Extract the [X, Y] coordinate from the center of the cell holding the provided text.  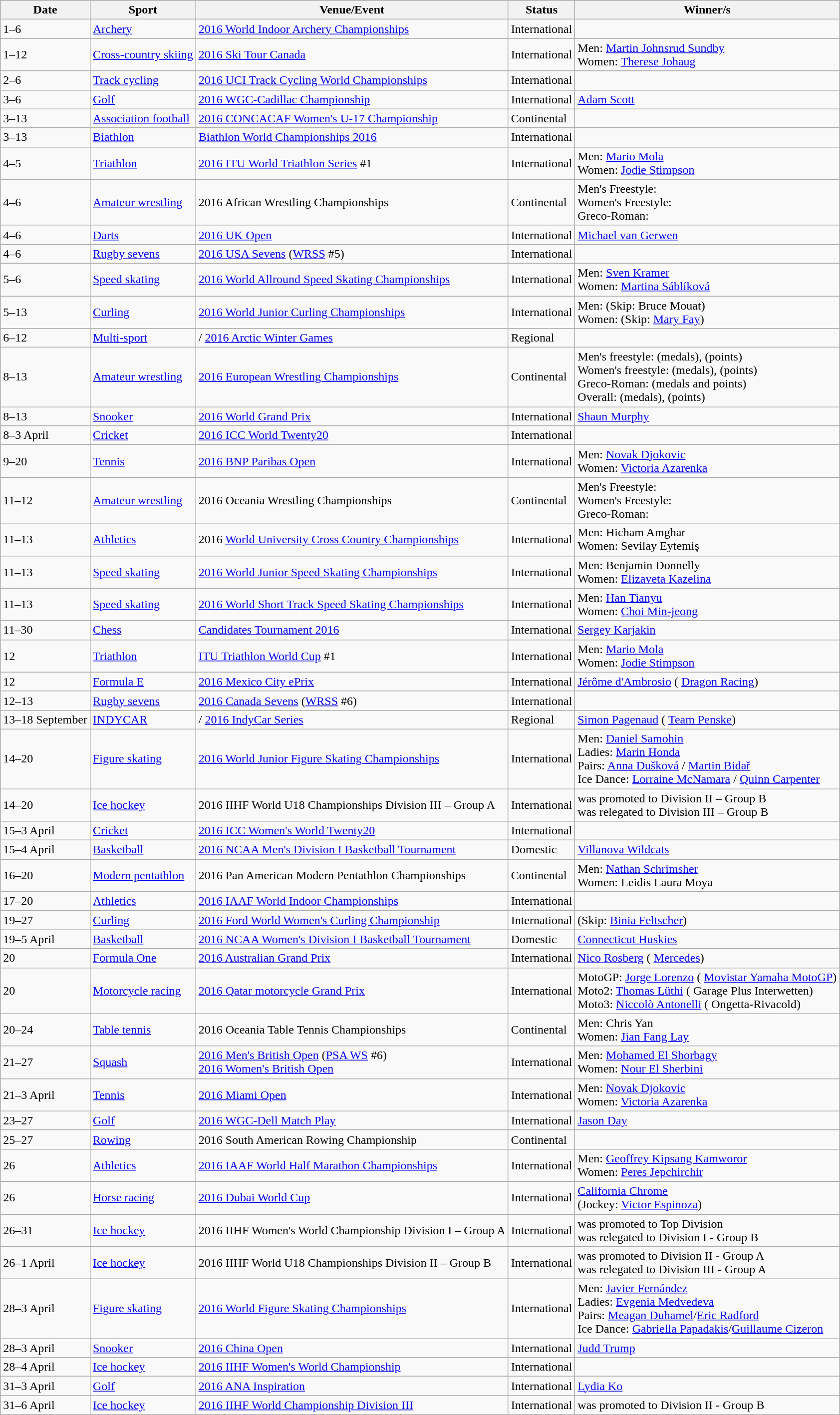
2016 IIHF World U18 Championships Division III – Group A [352, 805]
21–27 [45, 1062]
Lydia Ko [707, 1386]
2016 Canada Sevens (WRSS #6) [352, 701]
2016 ANA Inspiration [352, 1386]
Darts [143, 235]
Rowing [143, 1139]
13–18 September [45, 719]
2016 European Wrestling Championships [352, 377]
2016 South American Rowing Championship [352, 1139]
2016 IAAF World Half Marathon Championships [352, 1165]
2–6 [45, 80]
California Chrome(Jockey: Victor Espinoza) [707, 1197]
INDYCAR [143, 719]
2016 Miami Open [352, 1094]
2016 WGC-Cadillac Championship [352, 99]
2016 ICC World Twenty20 [352, 435]
Men: Daniel SamohinLadies: Marin HondaPairs: Anna Dušková / Martin BidařIce Dance: Lorraine McNamara / Quinn Carpenter [707, 759]
2016 World University Cross Country Championships [352, 539]
Formula E [143, 682]
2016 Ford World Women's Curling Championship [352, 920]
Chess [143, 630]
5–6 [45, 280]
Nico Rosberg ( Mercedes) [707, 958]
2016 Australian Grand Prix [352, 958]
Biathlon World Championships 2016 [352, 137]
2016 NCAA Men's Division I Basketball Tournament [352, 850]
Villanova Wildcats [707, 850]
23–27 [45, 1120]
2016 China Open [352, 1348]
2016 African Wrestling Championships [352, 202]
Modern pentathlon [143, 876]
Winner/s [707, 10]
2016 IAAF World Indoor Championships [352, 901]
2016 World Junior Figure Skating Championships [352, 759]
9–20 [45, 461]
12–13 [45, 701]
Date [45, 10]
ITU Triathlon World Cup #1 [352, 656]
Motorcycle racing [143, 991]
Shaun Murphy [707, 416]
MotoGP: Jorge Lorenzo ( Movistar Yamaha MotoGP)Moto2: Thomas Lüthi ( Garage Plus Interwetten)Moto3: Niccolò Antonelli ( Ongetta-Rivacold) [707, 991]
Connecticut Huskies [707, 939]
was promoted to Top Division was relegated to Division I - Group B [707, 1230]
1–6 [45, 29]
8–3 April [45, 435]
19–27 [45, 920]
2016 Men's British Open (PSA WS #6) 2016 Women's British Open [352, 1062]
2016 UCI Track Cycling World Championships [352, 80]
Sport [143, 10]
Track cycling [143, 80]
2016 IIHF Women's World Championship Division I – Group A [352, 1230]
Adam Scott [707, 99]
2016 Dubai World Cup [352, 1197]
Men: Sven KramerWomen: Martina Sáblíková [707, 280]
Table tennis [143, 1030]
5–13 [45, 312]
(Skip: Binia Feltscher) [707, 920]
2016 CONCACAF Women's U-17 Championship [352, 118]
21–3 April [45, 1094]
2016 Mexico City ePrix [352, 682]
2016 World Figure Skating Championships [352, 1309]
31–6 April [45, 1405]
11–30 [45, 630]
Sergey Karjakin [707, 630]
2016 WGC-Dell Match Play [352, 1120]
17–20 [45, 901]
/ 2016 IndyCar Series [352, 719]
Men: Hicham AmgharWomen: Sevilay Eytemiş [707, 539]
Jérôme d'Ambrosio ( Dragon Racing) [707, 682]
2016 World Junior Speed Skating Championships [352, 572]
Men's freestyle: (medals), (points)Women's freestyle: (medals), (points)Greco-Roman: (medals and points)Overall: (medals), (points) [707, 377]
25–27 [45, 1139]
was promoted to Division II - Group B [707, 1405]
Formula One [143, 958]
/ 2016 Arctic Winter Games [352, 338]
2016 ITU World Triathlon Series #1 [352, 163]
19–5 April [45, 939]
28–4 April [45, 1367]
1–12 [45, 55]
2016 UK Open [352, 235]
15–4 April [45, 850]
3–6 [45, 99]
Horse racing [143, 1197]
2016 IIHF World Championship Division III [352, 1405]
2016 World Short Track Speed Skating Championships [352, 604]
Biathlon [143, 137]
11–12 [45, 500]
Men: Chris YanWomen: Jian Fang Lay [707, 1030]
Men: Geoffrey Kipsang KamwororWomen: Peres Jepchirchir [707, 1165]
Men: Mohamed El ShorbagyWomen: Nour El Sherbini [707, 1062]
was promoted to Division II – Group B was relegated to Division III – Group B [707, 805]
2016 Pan American Modern Pentathlon Championships [352, 876]
Men: Martin Johnsrud SundbyWomen: Therese Johaug [707, 55]
Squash [143, 1062]
Men: Nathan SchrimsherWomen: Leidis Laura Moya [707, 876]
2016 IIHF Women's World Championship [352, 1367]
Judd Trump [707, 1348]
6–12 [45, 338]
Men: Javier FernándezLadies: Evgenia MedvedevaPairs: Meagan Duhamel/Eric RadfordIce Dance: Gabriella Papadakis/Guillaume Cizeron [707, 1309]
Association football [143, 118]
2016 Ski Tour Canada [352, 55]
2016 Oceania Table Tennis Championships [352, 1030]
Michael van Gerwen [707, 235]
Men: Han TianyuWomen: Choi Min-jeong [707, 604]
Status [542, 10]
2016 Qatar motorcycle Grand Prix [352, 991]
was promoted to Division II - Group A was relegated to Division III - Group A [707, 1263]
2016 IIHF World U18 Championships Division II – Group B [352, 1263]
20–24 [45, 1030]
2016 ICC Women's World Twenty20 [352, 831]
2016 World Indoor Archery Championships [352, 29]
26–1 April [45, 1263]
2016 BNP Paribas Open [352, 461]
Jason Day [707, 1120]
Venue/Event [352, 10]
4–5 [45, 163]
Cross-country skiing [143, 55]
16–20 [45, 876]
2016 USA Sevens (WRSS #5) [352, 254]
26–31 [45, 1230]
Men: Benjamin DonnellyWomen: Elizaveta Kazelina [707, 572]
31–3 April [45, 1386]
2016 NCAA Women's Division I Basketball Tournament [352, 939]
Archery [143, 29]
Multi-sport [143, 338]
2016 World Allround Speed Skating Championships [352, 280]
2016 World Grand Prix [352, 416]
2016 Oceania Wrestling Championships [352, 500]
Simon Pagenaud ( Team Penske) [707, 719]
15–3 April [45, 831]
2016 World Junior Curling Championships [352, 312]
Candidates Tournament 2016 [352, 630]
Men: (Skip: Bruce Mouat)Women: (Skip: Mary Fay) [707, 312]
